Find where the given text appears and provide that cell's center as (x, y) coordinate. 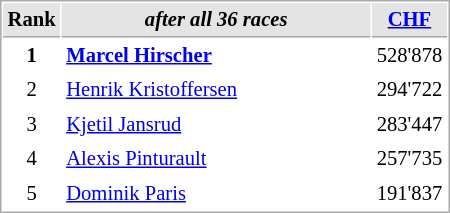
Rank (32, 20)
Kjetil Jansrud (216, 124)
528'878 (410, 56)
1 (32, 56)
Alexis Pinturault (216, 158)
after all 36 races (216, 20)
CHF (410, 20)
283'447 (410, 124)
191'837 (410, 194)
294'722 (410, 90)
257'735 (410, 158)
Dominik Paris (216, 194)
Henrik Kristoffersen (216, 90)
2 (32, 90)
5 (32, 194)
Marcel Hirscher (216, 56)
3 (32, 124)
4 (32, 158)
